Find where the given text appears and provide that cell's center as [x, y] coordinate. 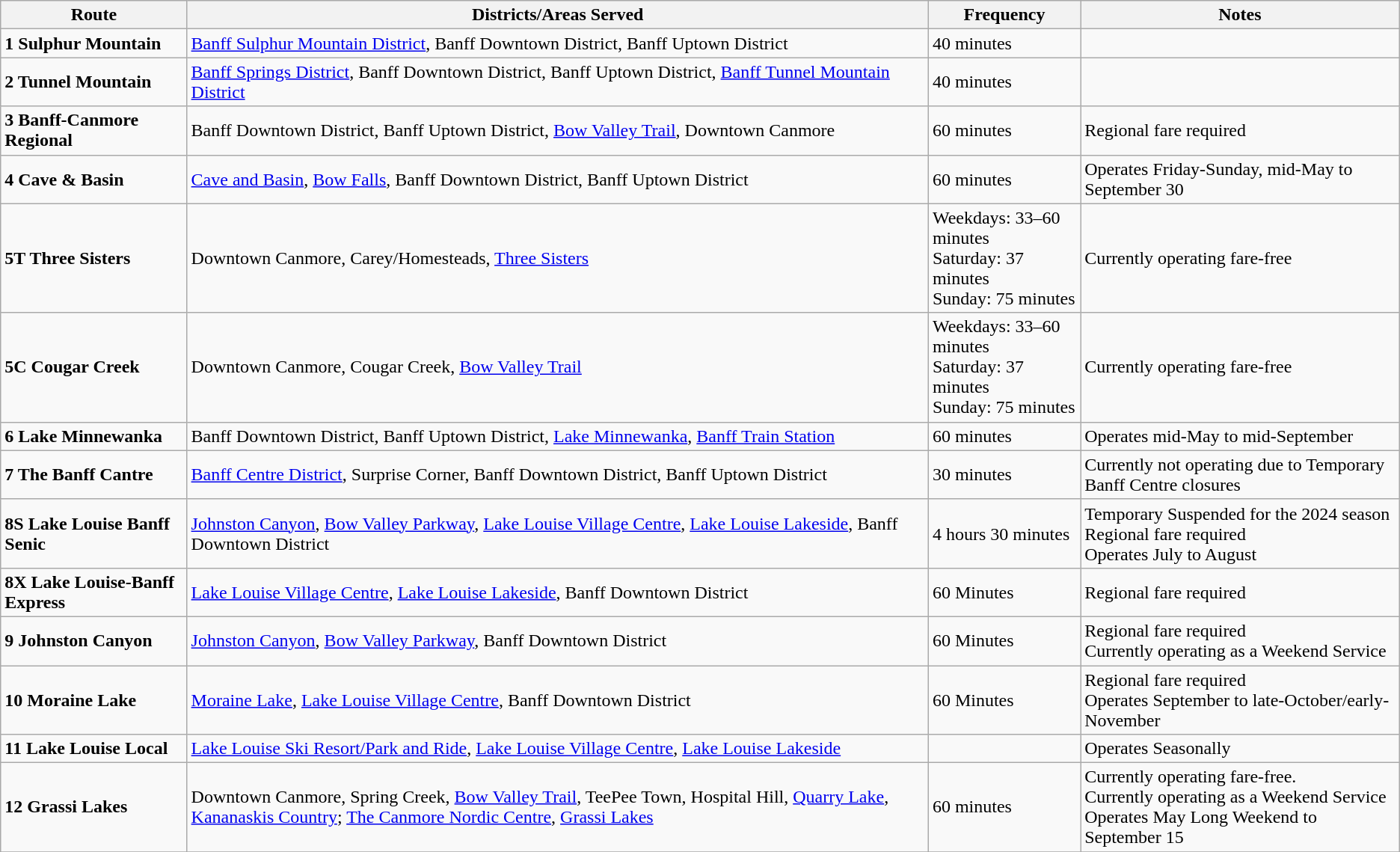
8S Lake Louise Banff Senic [94, 533]
Banff Springs District, Banff Downtown District, Banff Uptown District, Banff Tunnel Mountain District [558, 82]
4 hours 30 minutes [1004, 533]
Banff Downtown District, Banff Uptown District, Lake Minnewanka, Banff Train Station [558, 436]
Operates mid-May to mid-September [1240, 436]
Route [94, 15]
Currently operating fare-free.Currently operating as a Weekend ServiceOperates May Long Weekend to September 15 [1240, 808]
Banff Sulphur Mountain District, Banff Downtown District, Banff Uptown District [558, 43]
7 The Banff Cantre [94, 474]
10 Moraine Lake [94, 700]
Moraine Lake, Lake Louise Village Centre, Banff Downtown District [558, 700]
6 Lake Minnewanka [94, 436]
30 minutes [1004, 474]
5T Three Sisters [94, 258]
Operates Seasonally [1240, 749]
Frequency [1004, 15]
12 Grassi Lakes [94, 808]
Currently not operating due to Temporary Banff Centre closures [1240, 474]
Notes [1240, 15]
Johnston Canyon, Bow Valley Parkway, Banff Downtown District [558, 640]
Banff Downtown District, Banff Uptown District, Bow Valley Trail, Downtown Canmore [558, 130]
Downtown Canmore, Carey/Homesteads, Three Sisters [558, 258]
Cave and Basin, Bow Falls, Banff Downtown District, Banff Uptown District [558, 180]
Regional fare requiredCurrently operating as a Weekend Service [1240, 640]
Johnston Canyon, Bow Valley Parkway, Lake Louise Village Centre, Lake Louise Lakeside, Banff Downtown District [558, 533]
Regional fare requiredOperates September to late-October/early-November [1240, 700]
8X Lake Louise-Banff Express [94, 592]
Operates Friday-Sunday, mid-May to September 30 [1240, 180]
Temporary Suspended for the 2024 seasonRegional fare requiredOperates July to August [1240, 533]
9 Johnston Canyon [94, 640]
Lake Louise Ski Resort/Park and Ride, Lake Louise Village Centre, Lake Louise Lakeside [558, 749]
4 Cave & Basin [94, 180]
1 Sulphur Mountain [94, 43]
Banff Centre District, Surprise Corner, Banff Downtown District, Banff Uptown District [558, 474]
11 Lake Louise Local [94, 749]
Lake Louise Village Centre, Lake Louise Lakeside, Banff Downtown District [558, 592]
Districts/Areas Served [558, 15]
Downtown Canmore, Cougar Creek, Bow Valley Trail [558, 367]
2 Tunnel Mountain [94, 82]
3 Banff-Canmore Regional [94, 130]
5C Cougar Creek [94, 367]
